Search for the cell housing the specified text and yield its (X, Y) center coordinate. 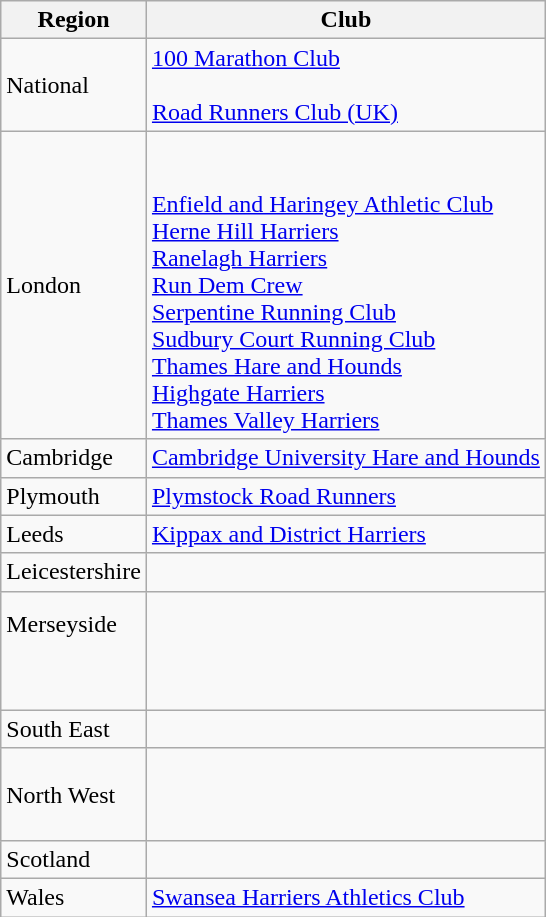
North West (74, 794)
London (74, 285)
Plymstock Road Runners (346, 496)
National (74, 85)
Kippax and District Harriers (346, 534)
Swansea Harriers Athletics Club (346, 897)
100 Marathon ClubRoad Runners Club (UK) (346, 85)
Region (74, 20)
Wales (74, 897)
Cambridge (74, 458)
Cambridge University Hare and Hounds (346, 458)
Scotland (74, 859)
Leeds (74, 534)
Club (346, 20)
Merseyside (74, 650)
South East (74, 729)
Leicestershire (74, 572)
Plymouth (74, 496)
